Capture the cell that displays the provided text and extract its (x, y) central coordinate. 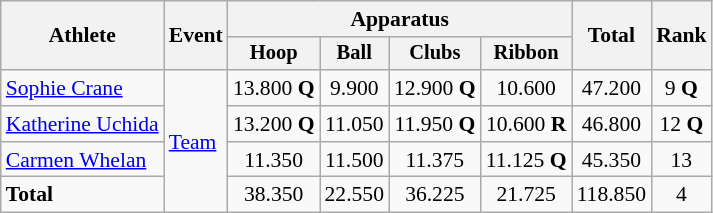
11.500 (354, 160)
9 Q (682, 88)
Ribbon (526, 54)
9.900 (354, 88)
Ball (354, 54)
4 (682, 195)
Apparatus (400, 19)
11.375 (435, 160)
46.800 (612, 124)
22.550 (354, 195)
13.200 Q (274, 124)
13 (682, 160)
Carmen Whelan (82, 160)
Event (196, 36)
12.900 Q (435, 88)
10.600 (526, 88)
Sophie Crane (82, 88)
21.725 (526, 195)
Team (196, 141)
13.800 Q (274, 88)
36.225 (435, 195)
Katherine Uchida (82, 124)
Athlete (82, 36)
12 Q (682, 124)
118.850 (612, 195)
11.950 Q (435, 124)
11.125 Q (526, 160)
38.350 (274, 195)
Hoop (274, 54)
45.350 (612, 160)
Rank (682, 36)
Clubs (435, 54)
11.050 (354, 124)
47.200 (612, 88)
11.350 (274, 160)
10.600 R (526, 124)
